Detect which cell encompasses the target text, then output its [x, y] center coordinate. 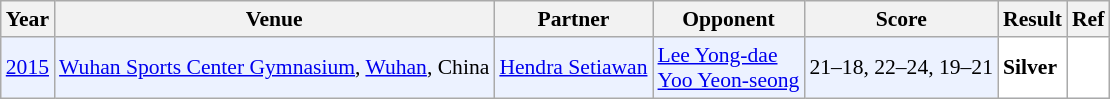
Result [1032, 19]
Lee Yong-dae Yoo Yeon-seong [729, 68]
2015 [28, 68]
Year [28, 19]
Opponent [729, 19]
Silver [1032, 68]
Hendra Setiawan [573, 68]
Partner [573, 19]
21–18, 22–24, 19–21 [901, 68]
Venue [274, 19]
Wuhan Sports Center Gymnasium, Wuhan, China [274, 68]
Ref [1088, 19]
Score [901, 19]
